From the cell containing the given text, extract its center point as (x, y) coordinate. 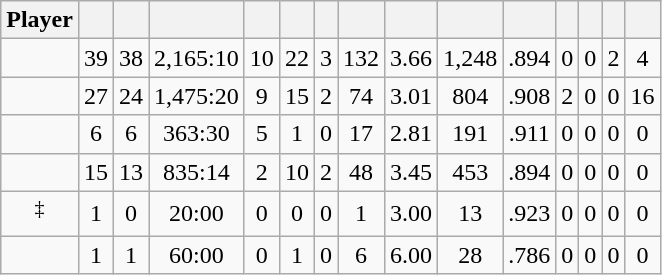
22 (296, 58)
60:00 (197, 255)
‡ (40, 214)
3.45 (412, 172)
132 (362, 58)
38 (132, 58)
804 (470, 96)
.911 (530, 134)
453 (470, 172)
6.00 (412, 255)
1,475:20 (197, 96)
Player (40, 20)
28 (470, 255)
27 (96, 96)
1,248 (470, 58)
3.01 (412, 96)
20:00 (197, 214)
2.81 (412, 134)
5 (262, 134)
16 (642, 96)
48 (362, 172)
9 (262, 96)
74 (362, 96)
17 (362, 134)
3.66 (412, 58)
191 (470, 134)
363:30 (197, 134)
2,165:10 (197, 58)
.786 (530, 255)
835:14 (197, 172)
.923 (530, 214)
.908 (530, 96)
3.00 (412, 214)
4 (642, 58)
3 (326, 58)
39 (96, 58)
24 (132, 96)
